Capture the cell that displays the provided text and extract its (x, y) central coordinate. 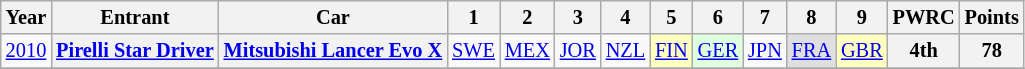
1 (474, 17)
4th (924, 51)
NZL (626, 51)
Points (992, 17)
2 (528, 17)
JPN (765, 51)
6 (718, 17)
78 (992, 51)
FIN (672, 51)
Year (26, 17)
3 (578, 17)
Car (334, 17)
Pirelli Star Driver (134, 51)
2010 (26, 51)
FRA (812, 51)
PWRC (924, 17)
Entrant (134, 17)
Mitsubishi Lancer Evo X (334, 51)
5 (672, 17)
4 (626, 17)
7 (765, 17)
MEX (528, 51)
GER (718, 51)
8 (812, 17)
SWE (474, 51)
GBR (862, 51)
9 (862, 17)
JOR (578, 51)
